Capture the cell that displays the provided text and extract its [X, Y] central coordinate. 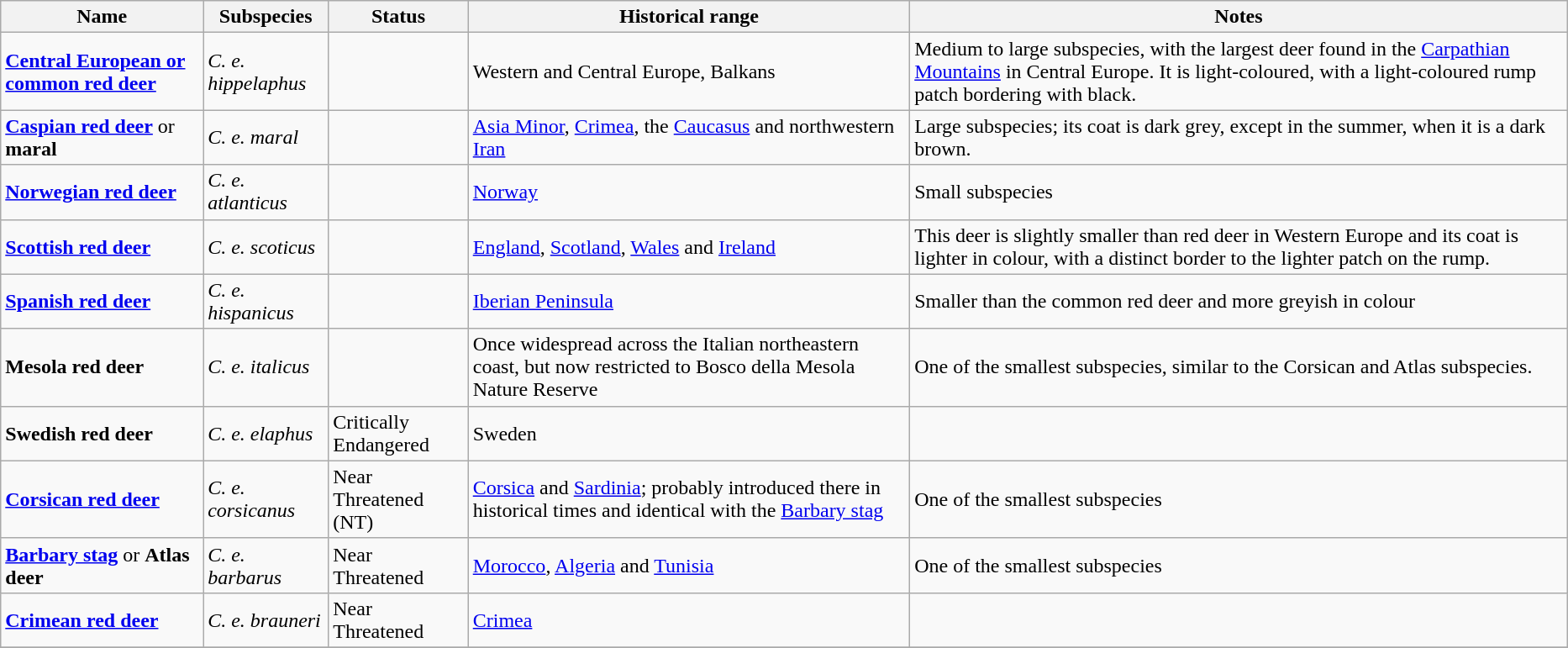
Central European or common red deer [103, 71]
Corsican red deer [103, 499]
Sweden [689, 434]
C. e. atlanticus [266, 192]
Notes [1239, 17]
Near Threatened (NT) [398, 499]
Smaller than the common red deer and more greyish in colour [1239, 301]
England, Scotland, Wales and Ireland [689, 247]
C. e. scoticus [266, 247]
Scottish red deer [103, 247]
C. e. elaphus [266, 434]
Western and Central Europe, Balkans [689, 71]
Name [103, 17]
C. e. italicus [266, 367]
Corsica and Sardinia; probably introduced there in historical times and identical with the Barbary stag [689, 499]
Asia Minor, Crimea, the Caucasus and northwestern Iran [689, 138]
Crimea [689, 620]
Historical range [689, 17]
C. e. brauneri [266, 620]
Norwegian red deer [103, 192]
Mesola red deer [103, 367]
Caspian red deer or maral [103, 138]
Small subspecies [1239, 192]
Large subspecies; its coat is dark grey, except in the summer, when it is a dark brown. [1239, 138]
Iberian Peninsula [689, 301]
Swedish red deer [103, 434]
One of the smallest subspecies, similar to the Corsican and Atlas subspecies. [1239, 367]
C. e. maral [266, 138]
Critically Endangered [398, 434]
C. e. barbarus [266, 565]
Morocco, Algeria and Tunisia [689, 565]
Once widespread across the Italian northeastern coast, but now restricted to Bosco della Mesola Nature Reserve [689, 367]
Subspecies [266, 17]
Barbary stag or Atlas deer [103, 565]
C. e. corsicanus [266, 499]
Status [398, 17]
Norway [689, 192]
Crimean red deer [103, 620]
C. e. hippelaphus [266, 71]
Spanish red deer [103, 301]
C. e. hispanicus [266, 301]
